Identify which cell holds the provided text, then report its (x, y) central coordinate. 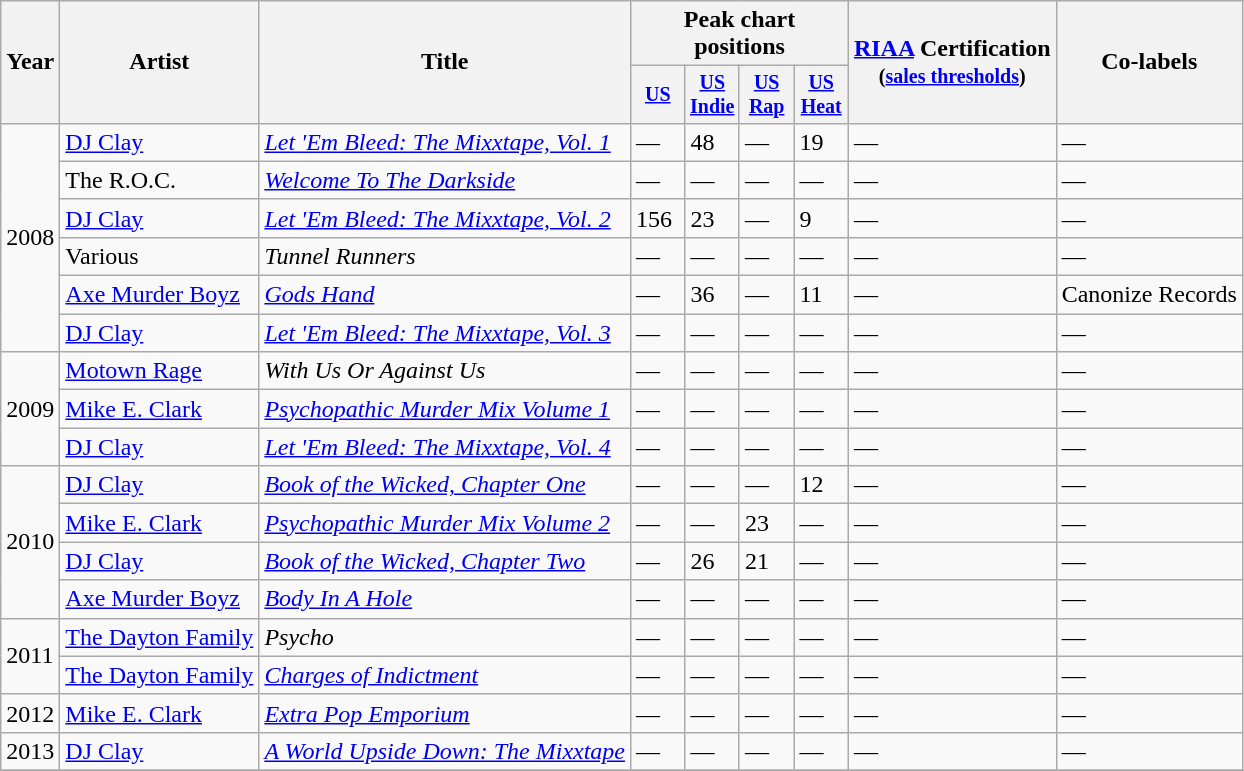
Co-labels (1149, 62)
2013 (30, 751)
Title (445, 62)
Psychopathic Murder Mix Volume 2 (445, 523)
Canonize Records (1149, 295)
RIAA Certification(sales thresholds) (952, 62)
With Us Or Against Us (445, 371)
Peak chart positions (740, 34)
Book of the Wicked, Chapter One (445, 485)
Book of the Wicked, Chapter Two (445, 561)
2009 (30, 409)
US Heat (821, 94)
11 (821, 295)
2012 (30, 713)
48 (712, 142)
Let 'Em Bleed: The Mixxtape, Vol. 4 (445, 447)
Charges of Indictment (445, 675)
Artist (160, 62)
26 (712, 561)
2011 (30, 656)
9 (821, 218)
Psycho (445, 637)
Body In A Hole (445, 599)
Various (160, 256)
2008 (30, 237)
US (658, 94)
US Rap (766, 94)
12 (821, 485)
Extra Pop Emporium (445, 713)
21 (766, 561)
2010 (30, 542)
US Indie (712, 94)
Tunnel Runners (445, 256)
Welcome To The Darkside (445, 180)
Year (30, 62)
The R.O.C. (160, 180)
Gods Hand (445, 295)
36 (712, 295)
Let 'Em Bleed: The Mixxtape, Vol. 3 (445, 333)
Let 'Em Bleed: The Mixxtape, Vol. 1 (445, 142)
156 (658, 218)
Motown Rage (160, 371)
19 (821, 142)
Let 'Em Bleed: The Mixxtape, Vol. 2 (445, 218)
A World Upside Down: The Mixxtape (445, 751)
Psychopathic Murder Mix Volume 1 (445, 409)
